Determine the (x, y) coordinate at the center of the cell enclosing the given text.  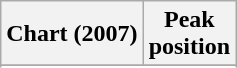
Peak position (189, 34)
Chart (2007) (72, 34)
